Detect which cell encompasses the target text, then output its (X, Y) center coordinate. 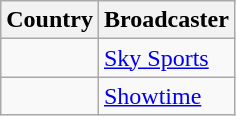
Showtime (166, 96)
Country (50, 20)
Sky Sports (166, 58)
Broadcaster (166, 20)
